Determine the (x, y) coordinate at the center of the cell enclosing the given text.  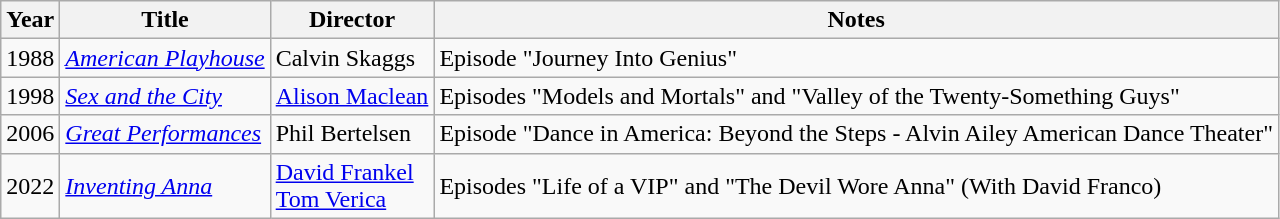
Great Performances (165, 134)
Episode "Journey Into Genius" (856, 58)
Episode "Dance in America: Beyond the Steps - Alvin Ailey American Dance Theater" (856, 134)
Alison Maclean (352, 96)
Calvin Skaggs (352, 58)
Title (165, 20)
Episodes "Life of a VIP" and "The Devil Wore Anna" (With David Franco) (856, 186)
Year (30, 20)
1998 (30, 96)
2006 (30, 134)
Director (352, 20)
Episodes "Models and Mortals" and "Valley of the Twenty-Something Guys" (856, 96)
Notes (856, 20)
American Playhouse (165, 58)
Sex and the City (165, 96)
Phil Bertelsen (352, 134)
David FrankelTom Verica (352, 186)
2022 (30, 186)
Inventing Anna (165, 186)
1988 (30, 58)
